Find where the given text appears and provide that cell's center as (X, Y) coordinate. 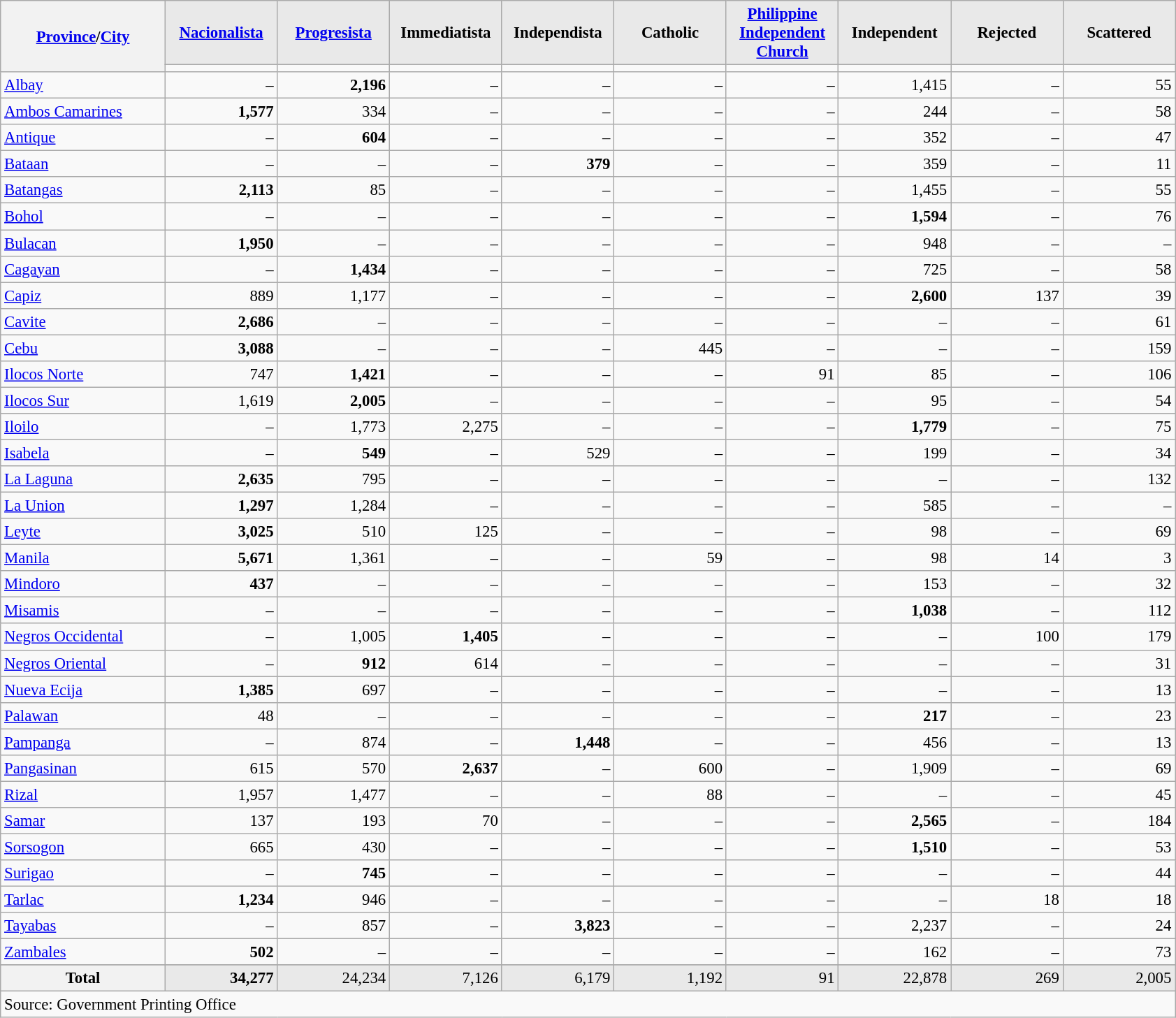
162 (894, 952)
La Union (83, 506)
Cagayan (83, 269)
445 (671, 348)
45 (1119, 794)
379 (558, 164)
100 (1006, 637)
39 (1119, 296)
Pampanga (83, 742)
2,275 (446, 427)
600 (671, 769)
3,025 (221, 532)
2,635 (221, 479)
1,779 (894, 427)
Progresista (334, 33)
456 (894, 742)
Capiz (83, 296)
1,385 (221, 690)
Tarlac (83, 900)
946 (334, 900)
Cebu (83, 348)
Bulacan (83, 243)
Negros Occidental (83, 637)
95 (894, 400)
70 (446, 821)
193 (334, 821)
244 (894, 112)
23 (1119, 715)
269 (1006, 978)
2,196 (334, 85)
430 (334, 847)
352 (894, 138)
132 (1119, 479)
2,600 (894, 296)
795 (334, 479)
529 (558, 453)
54 (1119, 400)
614 (446, 663)
Tayabas (83, 926)
665 (221, 847)
217 (894, 715)
725 (894, 269)
1,234 (221, 900)
Negros Oriental (83, 663)
334 (334, 112)
22,878 (894, 978)
2,565 (894, 821)
48 (221, 715)
1,405 (446, 637)
2,237 (894, 926)
Surigao (83, 873)
1,284 (334, 506)
24,234 (334, 978)
1,448 (558, 742)
Scattered (1119, 33)
44 (1119, 873)
Bohol (83, 217)
184 (1119, 821)
889 (221, 296)
510 (334, 532)
874 (334, 742)
53 (1119, 847)
32 (1119, 584)
Manila (83, 558)
59 (671, 558)
359 (894, 164)
Source: Government Printing Office (588, 1005)
179 (1119, 637)
585 (894, 506)
502 (221, 952)
Ambos Camarines (83, 112)
Catholic (671, 33)
1,434 (334, 269)
Isabela (83, 453)
Pangasinan (83, 769)
3,088 (221, 348)
747 (221, 375)
549 (334, 453)
Ilocos Norte (83, 375)
604 (334, 138)
Philippine Independent Church (783, 33)
199 (894, 453)
112 (1119, 611)
1,909 (894, 769)
Antique (83, 138)
1,773 (334, 427)
Nacionalista (221, 33)
Batangas (83, 191)
Ilocos Sur (83, 400)
1,297 (221, 506)
912 (334, 663)
1,005 (334, 637)
La Laguna (83, 479)
437 (221, 584)
1,510 (894, 847)
5,671 (221, 558)
73 (1119, 952)
Independista (558, 33)
Bataan (83, 164)
3,823 (558, 926)
1,957 (221, 794)
Immediatista (446, 33)
570 (334, 769)
1,192 (671, 978)
Iloilo (83, 427)
2,113 (221, 191)
47 (1119, 138)
Nueva Ecija (83, 690)
14 (1006, 558)
2,637 (446, 769)
1,577 (221, 112)
1,950 (221, 243)
31 (1119, 663)
1,038 (894, 611)
Cavite (83, 321)
3 (1119, 558)
1,361 (334, 558)
Samar (83, 821)
697 (334, 690)
Independent (894, 33)
11 (1119, 164)
34,277 (221, 978)
Sorsogon (83, 847)
Mindoro (83, 584)
Province/City (83, 36)
Albay (83, 85)
75 (1119, 427)
1,421 (334, 375)
948 (894, 243)
159 (1119, 348)
745 (334, 873)
Rizal (83, 794)
76 (1119, 217)
Total (83, 978)
88 (671, 794)
857 (334, 926)
61 (1119, 321)
1,619 (221, 400)
24 (1119, 926)
1,594 (894, 217)
1,177 (334, 296)
1,477 (334, 794)
Rejected (1006, 33)
106 (1119, 375)
7,126 (446, 978)
615 (221, 769)
125 (446, 532)
Palawan (83, 715)
Leyte (83, 532)
1,455 (894, 191)
2,686 (221, 321)
34 (1119, 453)
153 (894, 584)
6,179 (558, 978)
Misamis (83, 611)
Zambales (83, 952)
1,415 (894, 85)
